Search for the cell housing the specified text and yield its (X, Y) center coordinate. 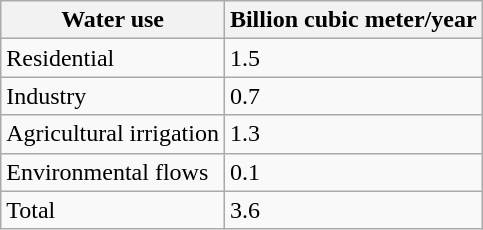
0.1 (353, 172)
0.7 (353, 96)
Industry (113, 96)
1.3 (353, 134)
Environmental flows (113, 172)
Residential (113, 58)
1.5 (353, 58)
Total (113, 210)
Billion cubic meter/year (353, 20)
Water use (113, 20)
Agricultural irrigation (113, 134)
3.6 (353, 210)
